Search for the cell housing the specified text and yield its (x, y) center coordinate. 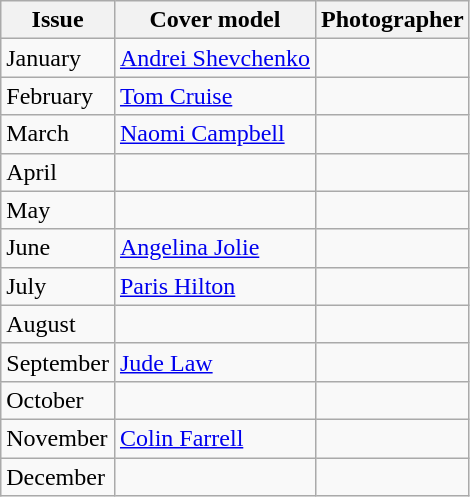
October (58, 400)
March (58, 134)
August (58, 324)
Tom Cruise (214, 96)
December (58, 477)
July (58, 286)
June (58, 248)
April (58, 172)
Colin Farrell (214, 438)
February (58, 96)
Jude Law (214, 362)
Andrei Shevchenko (214, 58)
May (58, 210)
Issue (58, 20)
Photographer (392, 20)
Angelina Jolie (214, 248)
Naomi Campbell (214, 134)
Cover model (214, 20)
Paris Hilton (214, 286)
November (58, 438)
January (58, 58)
September (58, 362)
